Provide the [x, y] coordinate of the cell's center where the given text is located.  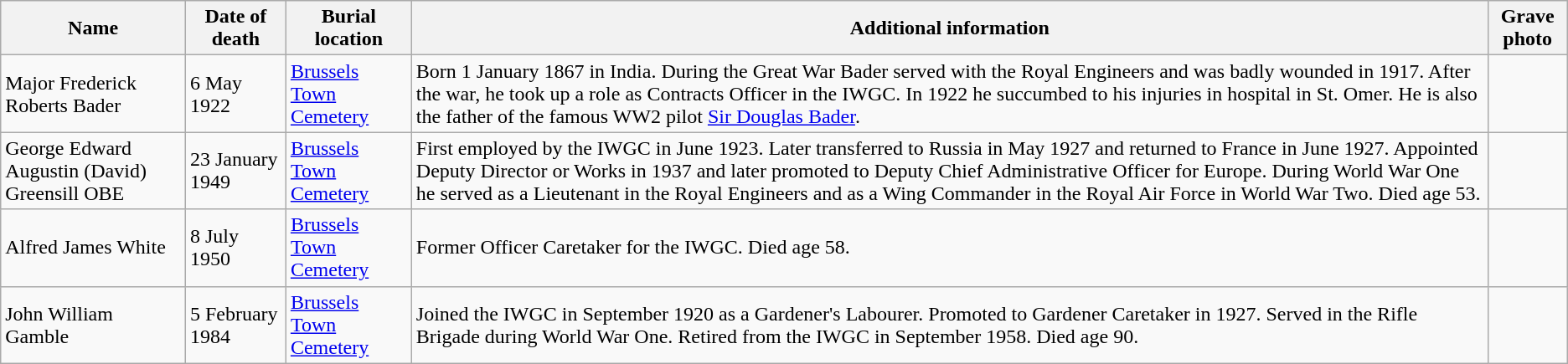
Alfred James White [94, 248]
Burial location [348, 28]
5 February 1984 [235, 325]
Date of death [235, 28]
6 May 1922 [235, 94]
Grave photo [1528, 28]
Former Officer Caretaker for the IWGC. Died age 58. [950, 248]
John William Gamble [94, 325]
23 January 1949 [235, 171]
Additional information [950, 28]
George Edward Augustin (David) Greensill OBE [94, 171]
Name [94, 28]
8 July 1950 [235, 248]
Major Frederick Roberts Bader [94, 94]
